Determine the (x, y) coordinate at the center of the cell enclosing the given text.  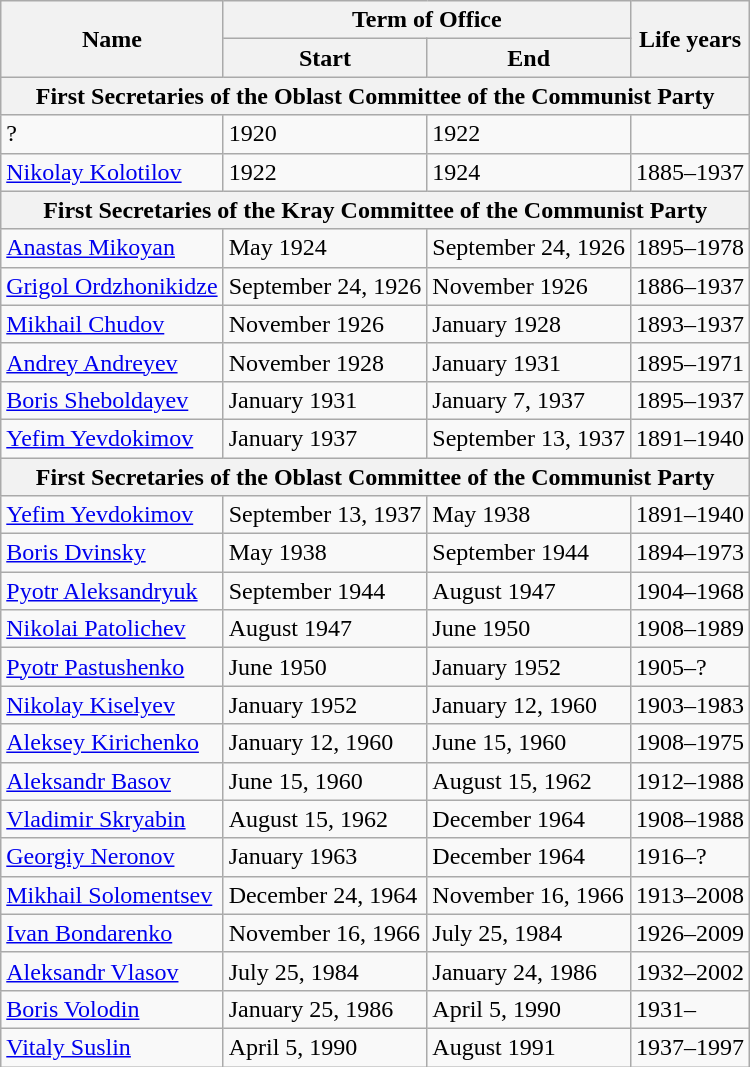
November 1928 (325, 362)
1908–1989 (690, 629)
1916–? (690, 857)
Aleksandr Vlasov (112, 971)
Nikolay Kolotilov (112, 172)
January 1928 (529, 324)
Georgiy Neronov (112, 857)
Pyotr Pastushenko (112, 667)
Nikolai Patolichev (112, 629)
1926–2009 (690, 933)
? (112, 134)
1908–1988 (690, 819)
First Secretaries of the Kray Committee of the Communist Party (376, 210)
Pyotr Aleksandryuk (112, 591)
1885–1937 (690, 172)
Term of Office (426, 20)
1932–2002 (690, 971)
Nikolay Kiselyev (112, 705)
August 1991 (529, 1047)
1924 (529, 172)
Mikhail Chudov (112, 324)
Aleksey Kirichenko (112, 743)
January 25, 1986 (325, 1009)
1905–? (690, 667)
Boris Sheboldayev (112, 400)
1908–1975 (690, 743)
1931– (690, 1009)
January 1963 (325, 857)
1904–1968 (690, 591)
Anastas Mikoyan (112, 248)
December 24, 1964 (325, 895)
1886–1937 (690, 286)
Name (112, 39)
January 7, 1937 (529, 400)
Ivan Bondarenko (112, 933)
Boris Volodin (112, 1009)
End (529, 58)
1893–1937 (690, 324)
1913–2008 (690, 895)
May 1924 (325, 248)
1895–1971 (690, 362)
January 24, 1986 (529, 971)
Mikhail Solomentsev (112, 895)
Vitaly Suslin (112, 1047)
Grigol Ordzhonikidze (112, 286)
1895–1937 (690, 400)
Start (325, 58)
1937–1997 (690, 1047)
Aleksandr Basov (112, 781)
Vladimir Skryabin (112, 819)
1912–1988 (690, 781)
Life years (690, 39)
January 1937 (325, 438)
1920 (325, 134)
Boris Dvinsky (112, 553)
Andrey Andreyev (112, 362)
1903–1983 (690, 705)
1894–1973 (690, 553)
1895–1978 (690, 248)
